For the text-containing cell, return its midpoint in [X, Y] coordinate format. 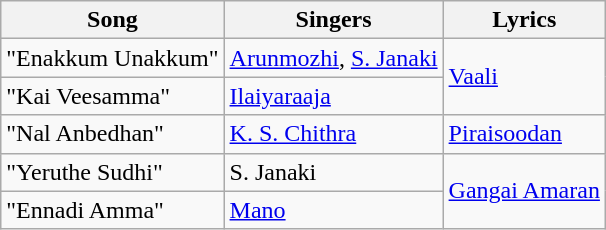
Arunmozhi, S. Janaki [334, 58]
Singers [334, 20]
Piraisoodan [524, 134]
"Ennadi Amma" [112, 210]
Vaali [524, 77]
Mano [334, 210]
"Enakkum Unakkum" [112, 58]
"Yeruthe Sudhi" [112, 172]
S. Janaki [334, 172]
Song [112, 20]
Ilaiyaraaja [334, 96]
Gangai Amaran [524, 191]
K. S. Chithra [334, 134]
"Nal Anbedhan" [112, 134]
"Kai Veesamma" [112, 96]
Lyrics [524, 20]
